Locate the cell with the specified text and output its (X, Y) center coordinate. 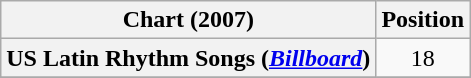
Position (423, 20)
US Latin Rhythm Songs (Billboard) (188, 58)
18 (423, 58)
Chart (2007) (188, 20)
